Pinpoint the cell where the given text exists, returning its (X, Y) midpoint coordinate. 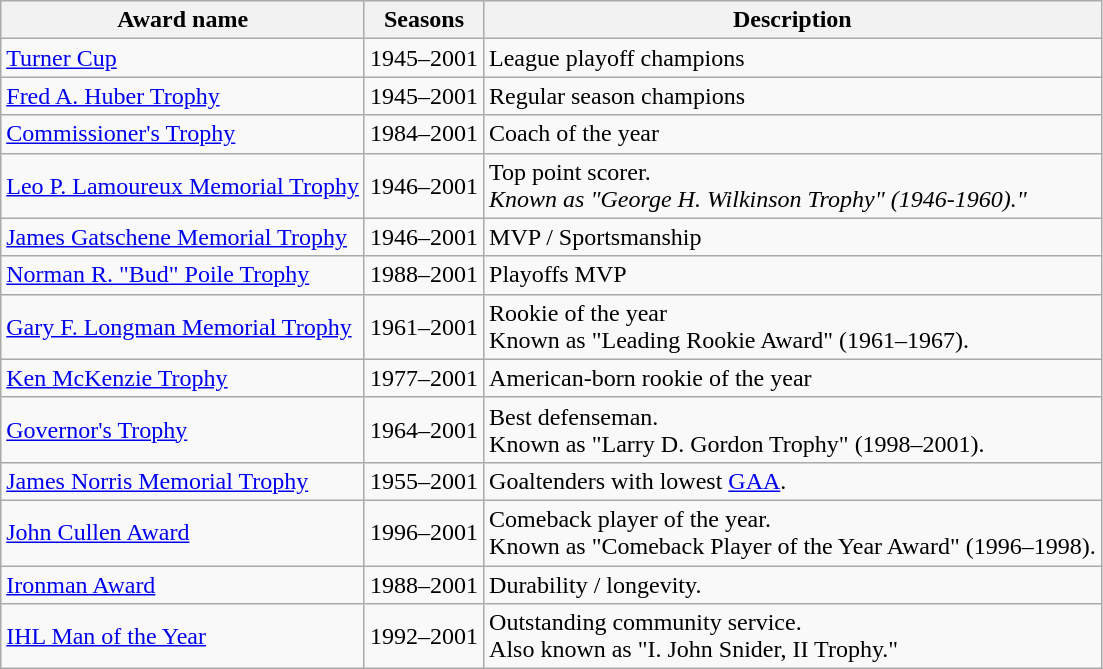
Comeback player of the year.Known as "Comeback Player of the Year Award" (1996–1998). (793, 532)
1977–2001 (424, 378)
Coach of the year (793, 134)
American-born rookie of the year (793, 378)
Turner Cup (183, 58)
Award name (183, 20)
1964–2001 (424, 430)
Commissioner's Trophy (183, 134)
Gary F. Longman Memorial Trophy (183, 326)
Description (793, 20)
1996–2001 (424, 532)
Goaltenders with lowest GAA. (793, 481)
James Gatschene Memorial Trophy (183, 237)
Durability / longevity. (793, 585)
MVP / Sportsmanship (793, 237)
Leo P. Lamoureux Memorial Trophy (183, 186)
Playoffs MVP (793, 275)
Rookie of the yearKnown as "Leading Rookie Award" (1961–1967). (793, 326)
Regular season champions (793, 96)
Outstanding community service.Also known as "I. John Snider, II Trophy." (793, 636)
1955–2001 (424, 481)
League playoff champions (793, 58)
Norman R. "Bud" Poile Trophy (183, 275)
James Norris Memorial Trophy (183, 481)
IHL Man of the Year (183, 636)
Governor's Trophy (183, 430)
Best defenseman.Known as "Larry D. Gordon Trophy" (1998–2001). (793, 430)
1992–2001 (424, 636)
Ken McKenzie Trophy (183, 378)
Seasons (424, 20)
1961–2001 (424, 326)
Fred A. Huber Trophy (183, 96)
1984–2001 (424, 134)
John Cullen Award (183, 532)
Ironman Award (183, 585)
Top point scorer.Known as "George H. Wilkinson Trophy" (1946-1960)." (793, 186)
